Provide the (x, y) coordinate of the cell's center where the given text is located.  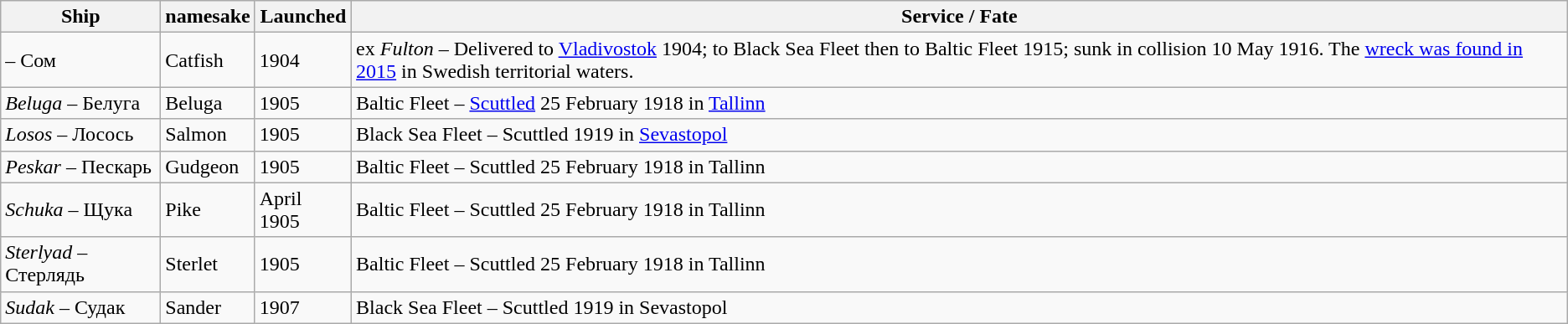
Schuka – Щука (80, 209)
Sterlyad – Стерлядь (80, 265)
Launched (303, 17)
Sudak – Судак (80, 307)
April 1905 (303, 209)
namesake (208, 17)
Beluga – Белуга (80, 103)
1904 (303, 60)
Salmon (208, 135)
Pike (208, 209)
1907 (303, 307)
Catfish (208, 60)
Gudgeon (208, 167)
Ship (80, 17)
Sterlet (208, 265)
Service / Fate (960, 17)
Sander (208, 307)
Losos – Лосось (80, 135)
Peskar – Пескарь (80, 167)
– Сом (80, 60)
Beluga (208, 103)
